For the text-containing cell, return its midpoint in [x, y] coordinate format. 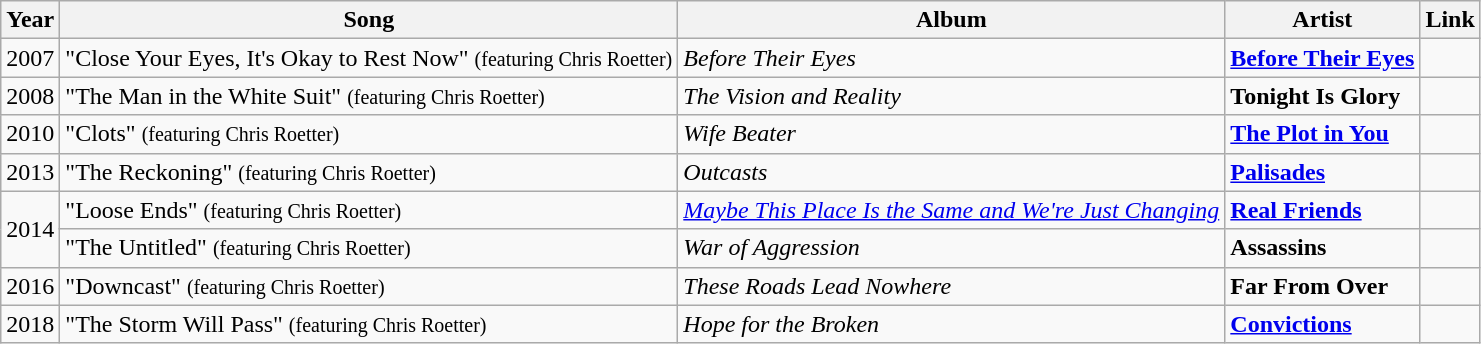
"The Reckoning" (featuring Chris Roetter) [369, 172]
Song [369, 20]
"The Man in the White Suit" (featuring Chris Roetter) [369, 96]
2010 [30, 134]
Year [30, 20]
2013 [30, 172]
Convictions [1322, 324]
2018 [30, 324]
Link [1450, 20]
Maybe This Place Is the Same and We're Just Changing [952, 210]
Album [952, 20]
"Loose Ends" (featuring Chris Roetter) [369, 210]
The Plot in You [1322, 134]
Wife Beater [952, 134]
"Downcast" (featuring Chris Roetter) [369, 286]
2008 [30, 96]
War of Aggression [952, 248]
Artist [1322, 20]
The Vision and Reality [952, 96]
"Close Your Eyes, It's Okay to Rest Now" (featuring Chris Roetter) [369, 58]
2016 [30, 286]
"The Untitled" (featuring Chris Roetter) [369, 248]
Far From Over [1322, 286]
Tonight Is Glory [1322, 96]
2007 [30, 58]
2014 [30, 229]
Hope for the Broken [952, 324]
Real Friends [1322, 210]
These Roads Lead Nowhere [952, 286]
"The Storm Will Pass" (featuring Chris Roetter) [369, 324]
Assassins [1322, 248]
Palisades [1322, 172]
Outcasts [952, 172]
"Clots" (featuring Chris Roetter) [369, 134]
